Scan for the cell matching the given text and deliver its [x, y] coordinate at center. 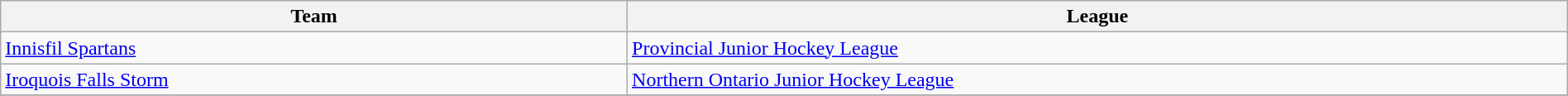
Northern Ontario Junior Hockey League [1098, 79]
Team [314, 17]
Innisfil Spartans [314, 48]
Iroquois Falls Storm [314, 79]
League [1098, 17]
Provincial Junior Hockey League [1098, 48]
